From the cell containing the given text, extract its center point as (x, y) coordinate. 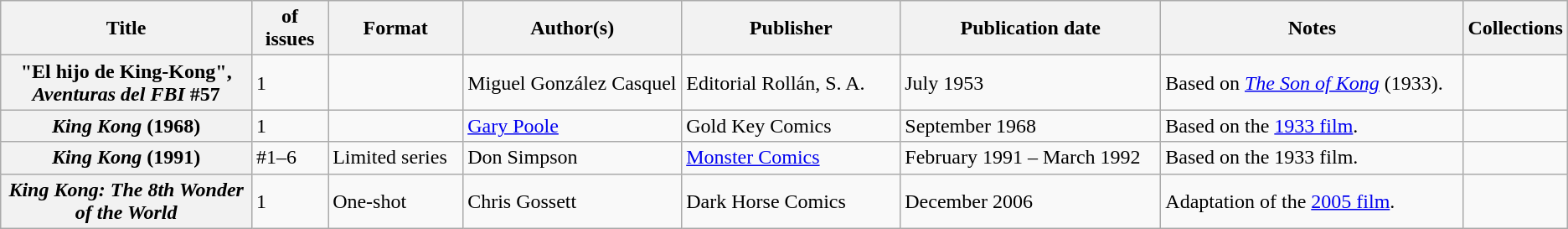
Editorial Rollán, S. A. (791, 82)
Collections (1515, 29)
Format (395, 29)
Author(s) (573, 29)
December 2006 (1030, 201)
"El hijo de King-Kong", Aventuras del FBI #57 (126, 82)
February 1991 – March 1992 (1030, 158)
#1–6 (290, 158)
Chris Gossett (573, 201)
Gary Poole (573, 126)
Notes (1312, 29)
Title (126, 29)
September 1968 (1030, 126)
Limited series (395, 158)
Publication date (1030, 29)
King Kong (1991) (126, 158)
King Kong: The 8th Wonder of the World (126, 201)
Dark Horse Comics (791, 201)
Monster Comics (791, 158)
Publisher (791, 29)
of issues (290, 29)
Gold Key Comics (791, 126)
King Kong (1968) (126, 126)
Miguel González Casquel (573, 82)
Don Simpson (573, 158)
Adaptation of the 2005 film. (1312, 201)
Based on The Son of Kong (1933). (1312, 82)
July 1953 (1030, 82)
One-shot (395, 201)
